Search for the cell housing the specified text and yield its [X, Y] center coordinate. 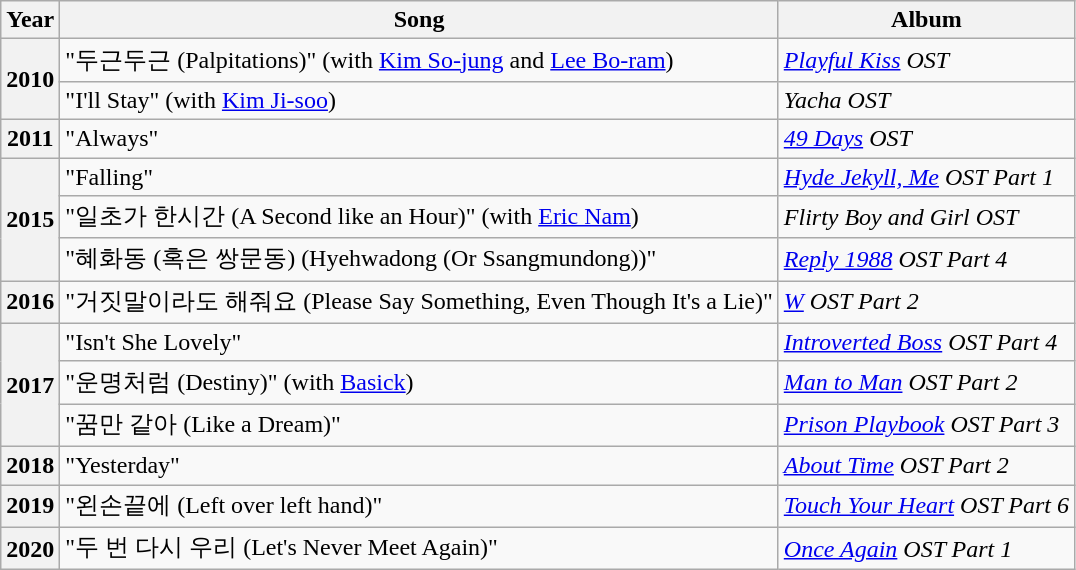
Reply 1988 OST Part 4 [926, 260]
2018 [30, 465]
2015 [30, 220]
Yacha OST [926, 100]
Hyde Jekyll, Me OST Part 1 [926, 177]
"왼손끝에 (Left over left hand)" [419, 506]
Prison Playbook OST Part 3 [926, 426]
2011 [30, 138]
"Yesterday" [419, 465]
"두 번 다시 우리 (Let's Never Meet Again)" [419, 548]
Album [926, 20]
W OST Part 2 [926, 302]
"Always" [419, 138]
Playful Kiss OST [926, 60]
Year [30, 20]
2019 [30, 506]
2010 [30, 80]
49 Days OST [926, 138]
"Falling" [419, 177]
Flirty Boy and Girl OST [926, 218]
Touch Your Heart OST Part 6 [926, 506]
"Isn't She Lovely" [419, 342]
About Time OST Part 2 [926, 465]
"I'll Stay" (with Kim Ji-soo) [419, 100]
Man to Man OST Part 2 [926, 382]
"꿈만 같아 (Like a Dream)" [419, 426]
"일초가 한시간 (A Second like an Hour)" (with Eric Nam) [419, 218]
2017 [30, 384]
"거짓말이라도 해줘요 (Please Say Something, Even Though It's a Lie)" [419, 302]
"두근두근 (Palpitations)" (with Kim So-jung and Lee Bo-ram) [419, 60]
2020 [30, 548]
"운명처럼 (Destiny)" (with Basick) [419, 382]
Introverted Boss OST Part 4 [926, 342]
Song [419, 20]
"혜화동 (혹은 쌍문동) (Hyehwadong (Or Ssangmundong))" [419, 260]
2016 [30, 302]
Once Again OST Part 1 [926, 548]
